Locate the cell with the specified text and output its (x, y) center coordinate. 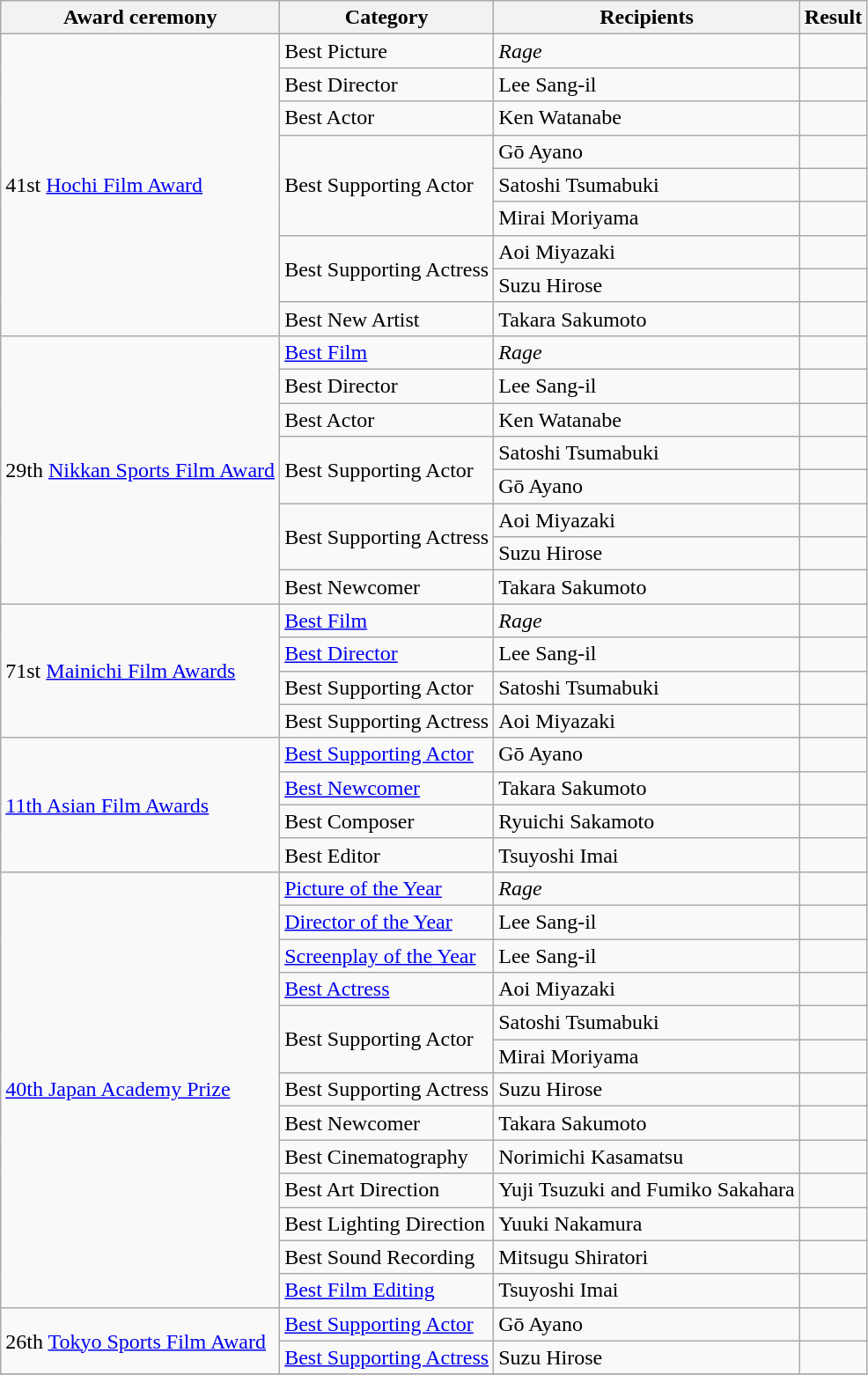
Norimichi Kasamatsu (647, 1157)
Best Sound Recording (387, 1257)
Yuuki Nakamura (647, 1224)
Yuji Tsuzuki and Fumiko Sakahara (647, 1190)
Award ceremony (141, 18)
Category (387, 18)
Best Picture (387, 51)
Recipients (647, 18)
Best Lighting Direction (387, 1224)
Best Composer (387, 821)
Best New Artist (387, 319)
Mitsugu Shiratori (647, 1257)
71st Mainichi Film Awards (141, 671)
Best Film Editing (387, 1290)
Screenplay of the Year (387, 955)
11th Asian Film Awards (141, 805)
Ryuichi Sakamoto (647, 821)
Best Editor (387, 855)
Best Cinematography (387, 1157)
40th Japan Academy Prize (141, 1090)
Director of the Year (387, 922)
Picture of the Year (387, 888)
Best Art Direction (387, 1190)
29th Nikkan Sports Film Award (141, 469)
Result (833, 18)
41st Hochi Film Award (141, 185)
26th Tokyo Sports Film Award (141, 1341)
Best Actress (387, 989)
